Detect which cell encompasses the target text, then output its (x, y) center coordinate. 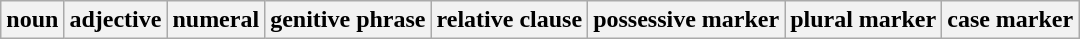
noun (32, 20)
relative clause (510, 20)
adjective (116, 20)
case marker (1010, 20)
plural marker (864, 20)
numeral (216, 20)
possessive marker (686, 20)
genitive phrase (348, 20)
